Detect which cell encompasses the target text, then output its (X, Y) center coordinate. 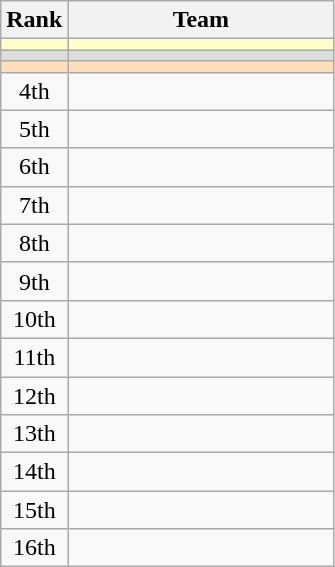
15th (34, 510)
12th (34, 395)
14th (34, 472)
16th (34, 548)
10th (34, 319)
Rank (34, 20)
6th (34, 167)
Team (201, 20)
11th (34, 357)
8th (34, 243)
7th (34, 205)
5th (34, 129)
13th (34, 434)
9th (34, 281)
4th (34, 91)
